Extract the [X, Y] coordinate from the center of the cell holding the provided text.  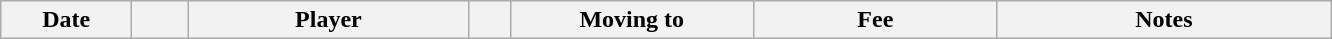
Date [66, 20]
Moving to [632, 20]
Fee [876, 20]
Notes [1164, 20]
Player [328, 20]
